Detect which cell encompasses the target text, then output its (x, y) center coordinate. 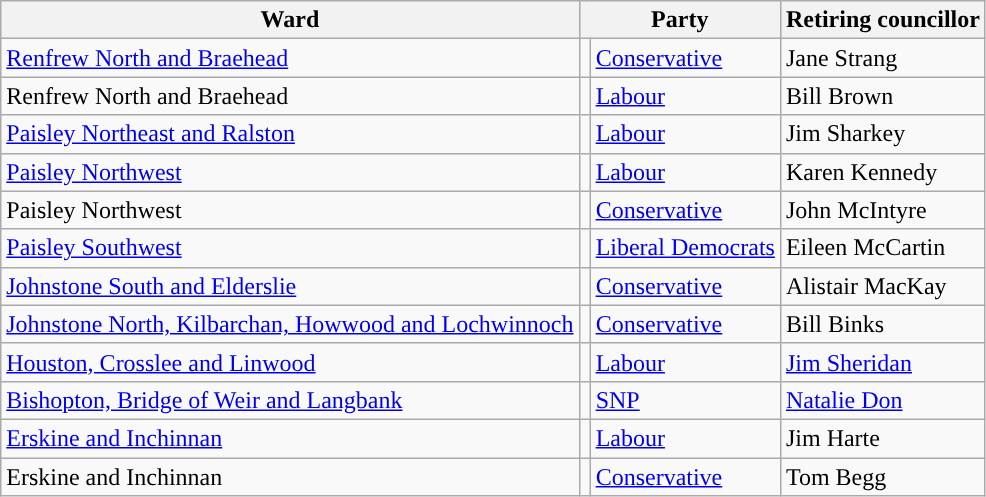
Bishopton, Bridge of Weir and Langbank (290, 400)
John McIntyre (882, 210)
Bill Brown (882, 96)
Jim Harte (882, 438)
Alistair MacKay (882, 286)
Retiring councillor (882, 20)
Bill Binks (882, 324)
Jim Sharkey (882, 134)
Jim Sheridan (882, 362)
Paisley Southwest (290, 248)
Liberal Democrats (685, 248)
Tom Begg (882, 477)
Houston, Crosslee and Linwood (290, 362)
Johnstone North, Kilbarchan, Howwood and Lochwinnoch (290, 324)
Party (680, 20)
Jane Strang (882, 58)
Johnstone South and Elderslie (290, 286)
SNP (685, 400)
Paisley Northeast and Ralston (290, 134)
Ward (290, 20)
Eileen McCartin (882, 248)
Karen Kennedy (882, 172)
Natalie Don (882, 400)
